Return the [x, y] coordinate for the center point of the cell that contains the specified text.  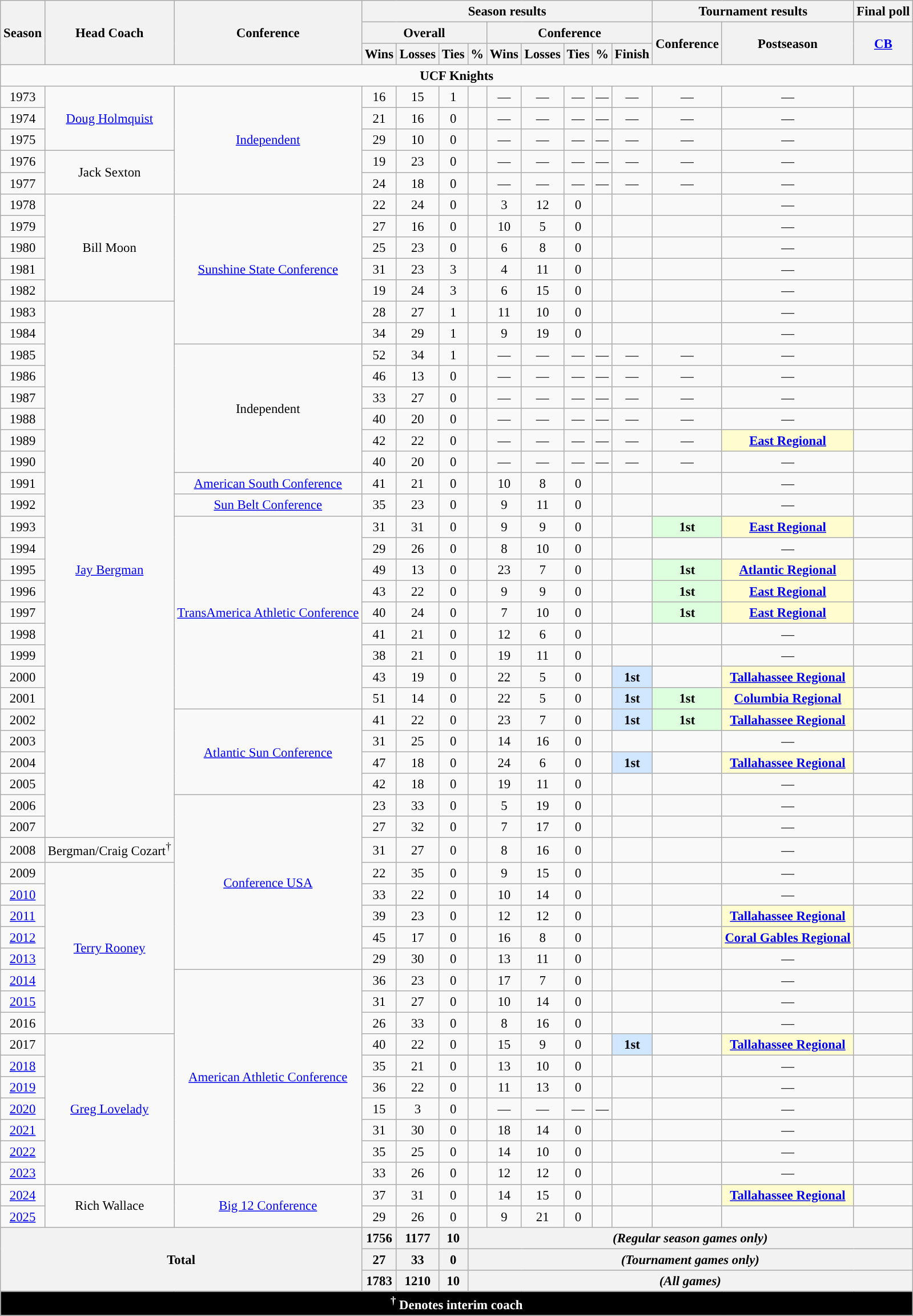
1997 [23, 613]
Bergman/Craig Cozart† [110, 850]
39 [379, 916]
1990 [23, 462]
2014 [23, 980]
1783 [379, 1281]
2015 [23, 1002]
1756 [379, 1238]
1978 [23, 204]
52 [379, 355]
1977 [23, 183]
Jack Sexton [110, 172]
2018 [23, 1066]
1975 [23, 140]
2020 [23, 1109]
Doug Holmquist [110, 119]
Season [23, 33]
1999 [23, 656]
1210 [417, 1281]
Rich Wallace [110, 1205]
2007 [23, 828]
1979 [23, 226]
Finish [632, 54]
Sun Belt Conference [268, 505]
2005 [23, 784]
1988 [23, 419]
2011 [23, 916]
51 [379, 699]
32 [417, 828]
2002 [23, 720]
Big 12 Conference [268, 1205]
(Regular season games only) [690, 1238]
1987 [23, 398]
2010 [23, 894]
Atlantic Regional [788, 569]
1981 [23, 269]
1998 [23, 634]
1982 [23, 291]
Tournament results [753, 11]
Bill Moon [110, 247]
Terry Rooney [110, 948]
(All games) [690, 1281]
37 [379, 1195]
2009 [23, 873]
Sunshine State Conference [268, 268]
46 [379, 376]
1976 [23, 162]
2004 [23, 763]
Head Coach [110, 33]
2000 [23, 677]
Greg Lovelady [110, 1109]
28 [379, 312]
UCF Knights [457, 76]
38 [379, 656]
1177 [417, 1238]
45 [379, 937]
1973 [23, 97]
Final poll [883, 11]
1991 [23, 484]
2025 [23, 1217]
2013 [23, 959]
1989 [23, 441]
1993 [23, 527]
1984 [23, 334]
2001 [23, 699]
2008 [23, 850]
1985 [23, 355]
47 [379, 763]
1992 [23, 505]
2003 [23, 741]
Conference USA [268, 882]
1980 [23, 247]
Atlantic Sun Conference [268, 752]
Jay Bergman [110, 569]
1994 [23, 548]
2012 [23, 937]
Columbia Regional [788, 699]
1996 [23, 591]
CB [883, 43]
4 [504, 269]
Overall [425, 33]
2023 [23, 1174]
(Tournament games only) [690, 1259]
2017 [23, 1045]
Coral Gables Regional [788, 937]
49 [379, 569]
American South Conference [268, 484]
TransAmerica Athletic Conference [268, 612]
1986 [23, 376]
2006 [23, 806]
Season results [507, 11]
Postseason [788, 43]
2024 [23, 1195]
1995 [23, 569]
2019 [23, 1088]
Total [182, 1259]
† Denotes interim coach [457, 1303]
2021 [23, 1130]
2022 [23, 1152]
1974 [23, 119]
American Athletic Conference [268, 1077]
2016 [23, 1023]
1983 [23, 312]
